Output the [x, y] coordinate of the center of the cell containing the given text.  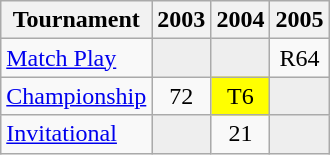
2004 [240, 20]
Tournament [76, 20]
72 [182, 96]
Match Play [76, 58]
2003 [182, 20]
21 [240, 134]
2005 [300, 20]
Invitational [76, 134]
R64 [300, 58]
Championship [76, 96]
T6 [240, 96]
